Search for the cell housing the specified text and yield its (X, Y) center coordinate. 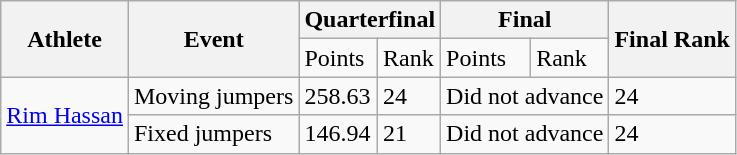
21 (410, 134)
Final (525, 20)
Rim Hassan (65, 115)
146.94 (338, 134)
Event (213, 39)
Quarterfinal (370, 20)
258.63 (338, 96)
Fixed jumpers (213, 134)
Final Rank (672, 39)
Athlete (65, 39)
Moving jumpers (213, 96)
